Search for the cell housing the specified text and yield its (X, Y) center coordinate. 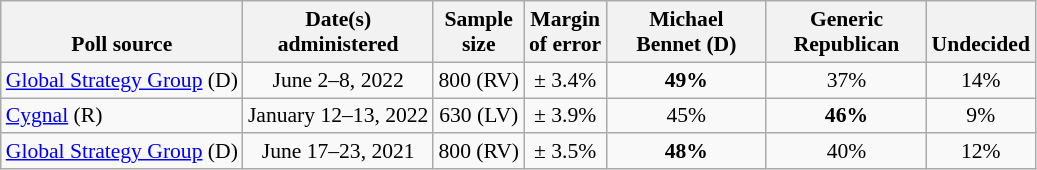
± 3.5% (565, 152)
46% (846, 116)
40% (846, 152)
June 17–23, 2021 (338, 152)
January 12–13, 2022 (338, 116)
± 3.4% (565, 80)
9% (981, 116)
48% (686, 152)
Marginof error (565, 32)
Samplesize (478, 32)
Date(s)administered (338, 32)
14% (981, 80)
June 2–8, 2022 (338, 80)
Cygnal (R) (122, 116)
Poll source (122, 32)
Undecided (981, 32)
630 (LV) (478, 116)
45% (686, 116)
37% (846, 80)
± 3.9% (565, 116)
49% (686, 80)
MichaelBennet (D) (686, 32)
12% (981, 152)
GenericRepublican (846, 32)
